Detect which cell encompasses the target text, then output its (X, Y) center coordinate. 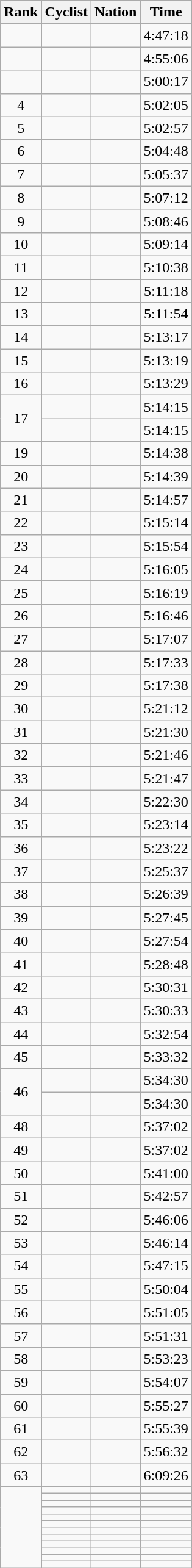
4:47:18 (166, 35)
55 (21, 1289)
5:17:38 (166, 686)
5:14:39 (166, 477)
25 (21, 592)
43 (21, 1010)
5:30:33 (166, 1010)
17 (21, 419)
27 (21, 639)
59 (21, 1382)
5:14:38 (166, 453)
5:51:31 (166, 1336)
5:00:17 (166, 82)
5:23:22 (166, 848)
42 (21, 987)
5:02:05 (166, 105)
26 (21, 616)
58 (21, 1359)
Time (166, 12)
5:15:54 (166, 546)
5:26:39 (166, 894)
5:10:38 (166, 267)
5:07:12 (166, 198)
5:54:07 (166, 1382)
5:46:14 (166, 1243)
11 (21, 267)
5:42:57 (166, 1196)
13 (21, 314)
60 (21, 1405)
62 (21, 1452)
16 (21, 384)
5:47:15 (166, 1266)
44 (21, 1034)
20 (21, 477)
5:55:27 (166, 1405)
28 (21, 662)
7 (21, 174)
6 (21, 151)
37 (21, 871)
5:09:14 (166, 244)
48 (21, 1127)
5:21:46 (166, 755)
5:08:46 (166, 221)
5:13:17 (166, 337)
Rank (21, 12)
32 (21, 755)
30 (21, 709)
12 (21, 291)
5:13:29 (166, 384)
38 (21, 894)
5:17:33 (166, 662)
5:21:30 (166, 732)
63 (21, 1475)
33 (21, 779)
5:32:54 (166, 1034)
41 (21, 964)
5:05:37 (166, 174)
5:51:05 (166, 1312)
40 (21, 941)
5:50:04 (166, 1289)
49 (21, 1150)
46 (21, 1092)
9 (21, 221)
5:21:12 (166, 709)
10 (21, 244)
5:27:54 (166, 941)
57 (21, 1336)
5 (21, 128)
31 (21, 732)
34 (21, 802)
5:16:05 (166, 569)
5:13:19 (166, 361)
5:14:57 (166, 500)
51 (21, 1196)
5:21:47 (166, 779)
29 (21, 686)
5:22:30 (166, 802)
21 (21, 500)
8 (21, 198)
56 (21, 1312)
4:55:06 (166, 59)
5:56:32 (166, 1452)
5:33:32 (166, 1057)
5:30:31 (166, 987)
5:11:18 (166, 291)
5:25:37 (166, 871)
52 (21, 1220)
5:16:19 (166, 592)
50 (21, 1173)
22 (21, 523)
24 (21, 569)
5:17:07 (166, 639)
5:46:06 (166, 1220)
39 (21, 918)
5:02:57 (166, 128)
5:28:48 (166, 964)
6:09:26 (166, 1475)
5:11:54 (166, 314)
Nation (116, 12)
15 (21, 361)
5:55:39 (166, 1429)
19 (21, 453)
4 (21, 105)
36 (21, 848)
5:23:14 (166, 825)
61 (21, 1429)
53 (21, 1243)
45 (21, 1057)
54 (21, 1266)
5:53:23 (166, 1359)
5:27:45 (166, 918)
5:04:48 (166, 151)
35 (21, 825)
23 (21, 546)
5:41:00 (166, 1173)
14 (21, 337)
5:16:46 (166, 616)
5:15:14 (166, 523)
Cyclist (66, 12)
